Identify which cell holds the provided text, then report its [x, y] central coordinate. 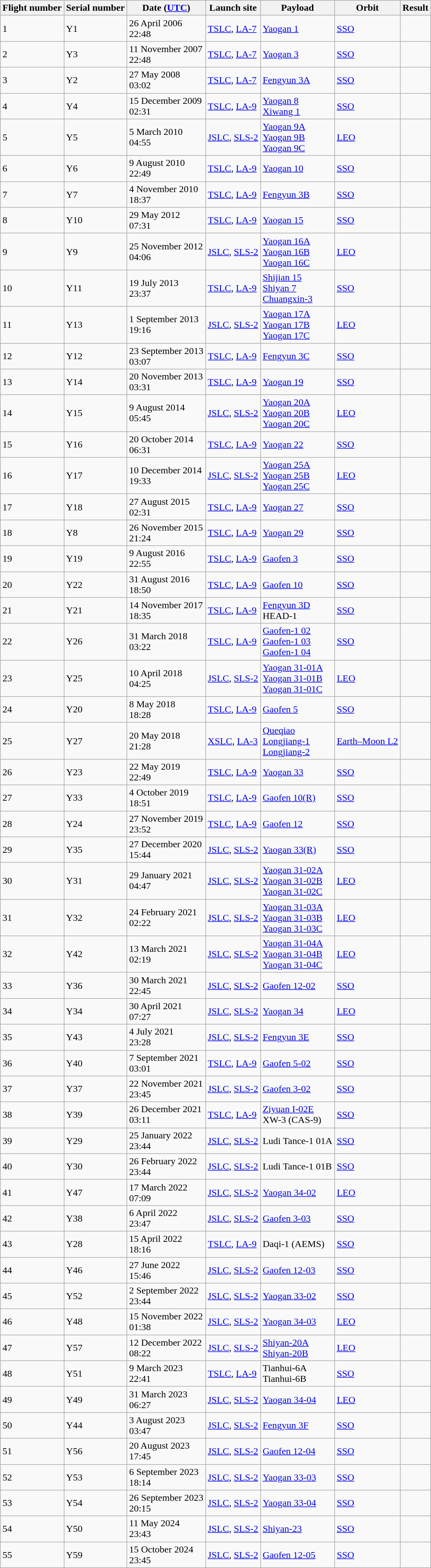
35 [32, 1037]
Yaogan 31-02AYaogan 31-02BYaogan 31-02C [297, 881]
Y2 [95, 80]
31 August 201618:50 [166, 585]
5 [32, 137]
Yaogan 19 [297, 382]
Y59 [95, 1554]
Ziyuan I-02EXW-3 (CAS-9) [297, 1115]
Tianhui-6ATianhui-6B [297, 1374]
4 November 201018:37 [166, 194]
Yaogan 34-03 [297, 1322]
Y52 [95, 1296]
Y34 [95, 1011]
Y38 [95, 1218]
Ludi Tance-1 01B [297, 1166]
Result [415, 8]
9 March 202322:41 [166, 1374]
Date (UTC) [166, 8]
15 [32, 445]
Daqi-1 (AEMS) [297, 1244]
20 [32, 585]
9 August 201405:45 [166, 413]
8 [32, 220]
Yaogan 17AYaogan 17BYaogan 17C [297, 325]
Gaofen 3-02 [297, 1089]
9 August 201022:49 [166, 169]
21 [32, 610]
Earth–Moon L2 [368, 741]
19 July 201323:37 [166, 288]
Yaogan 25AYaogan 25BYaogan 25C [297, 476]
Shiyan-20AShiyan-20B [297, 1348]
7 [32, 194]
Y23 [95, 772]
Y43 [95, 1037]
34 [32, 1011]
6 September 202318:14 [166, 1477]
49 [32, 1399]
Y9 [95, 251]
39 [32, 1141]
9 [32, 251]
19 [32, 558]
Y50 [95, 1529]
Fengyun 3E [297, 1037]
Fengyun 3F [297, 1426]
25 [32, 741]
Y4 [95, 106]
Gaofen 10 [297, 585]
Gaofen 12-02 [297, 986]
53 [32, 1503]
55 [32, 1554]
Y7 [95, 194]
Yaogan 33-04 [297, 1503]
52 [32, 1477]
31 [32, 918]
13 [32, 382]
42 [32, 1218]
Y47 [95, 1193]
Yaogan 34-02 [297, 1193]
22 November 202123:45 [166, 1089]
27 December 202015:44 [166, 850]
10 December 201419:33 [166, 476]
41 [32, 1193]
Gaofen 3 [297, 558]
4 October 201918:51 [166, 798]
Y16 [95, 445]
Y51 [95, 1374]
Yaogan 33-03 [297, 1477]
27 November 201923:52 [166, 823]
17 [32, 507]
20 August 202317:45 [166, 1451]
47 [32, 1348]
16 [32, 476]
48 [32, 1374]
Y20 [95, 710]
Y25 [95, 678]
Yaogan 33(R) [297, 850]
Y19 [95, 558]
Y56 [95, 1451]
17 March 202207:09 [166, 1193]
20 May 201821:28 [166, 741]
30 March 202122:45 [166, 986]
Y53 [95, 1477]
2 September 202223:44 [166, 1296]
Y11 [95, 288]
28 [32, 823]
Yaogan 34 [297, 1011]
Y32 [95, 918]
Y21 [95, 610]
Y44 [95, 1426]
15 October 202423:45 [166, 1554]
Yaogan 9AYaogan 9BYaogan 9C [297, 137]
10 [32, 288]
Y18 [95, 507]
5 March 201004:55 [166, 137]
Y22 [95, 585]
26 September 202320:15 [166, 1503]
26 February 202223:44 [166, 1166]
Yaogan 10 [297, 169]
18 [32, 533]
Yaogan 31-03AYaogan 31-03BYaogan 31-03C [297, 918]
3 August 202303:47 [166, 1426]
Y35 [95, 850]
Y42 [95, 954]
Y49 [95, 1399]
37 [32, 1089]
30 April 202107:27 [166, 1011]
26 [32, 772]
46 [32, 1322]
14 [32, 413]
27 [32, 798]
27 June 202215:46 [166, 1270]
Orbit [368, 8]
51 [32, 1451]
Y39 [95, 1115]
25 January 202223:44 [166, 1141]
Y36 [95, 986]
Yaogan 16AYaogan 16BYaogan 16C [297, 251]
40 [32, 1166]
50 [32, 1426]
Yaogan 29 [297, 533]
22 [32, 642]
6 April 202223:47 [166, 1218]
Y5 [95, 137]
29 January 202104:47 [166, 881]
22 May 201922:49 [166, 772]
11 May 202423:43 [166, 1529]
12 [32, 356]
Y12 [95, 356]
Fengyun 3B [297, 194]
XSLC, LA-3 [233, 741]
Gaofen 12-04 [297, 1451]
Y28 [95, 1244]
13 March 202102:19 [166, 954]
3 [32, 80]
54 [32, 1529]
9 August 201622:55 [166, 558]
29 [32, 850]
12 December 202208:22 [166, 1348]
Yaogan 33 [297, 772]
32 [32, 954]
Gaofen 10(R) [297, 798]
Yaogan 3 [297, 54]
Launch site [233, 8]
Y15 [95, 413]
Payload [297, 8]
Y57 [95, 1348]
Flight number [32, 8]
Y13 [95, 325]
31 March 202306:27 [166, 1399]
Y46 [95, 1270]
Y48 [95, 1322]
Gaofen-1 02Gaofen-1 03Gaofen-1 04 [297, 642]
11 [32, 325]
29 May 201207:31 [166, 220]
20 October 201406:31 [166, 445]
Y26 [95, 642]
27 August 201502:31 [166, 507]
Y54 [95, 1503]
Yaogan 22 [297, 445]
4 [32, 106]
Gaofen 5-02 [297, 1063]
43 [32, 1244]
Y27 [95, 741]
Gaofen 3-03 [297, 1218]
Yaogan 1 [297, 29]
2 [32, 54]
11 November 200722:48 [166, 54]
Fengyun 3C [297, 356]
QueqiaoLongjiang-1Longjiang-2 [297, 741]
Gaofen 12-05 [297, 1554]
20 November 201303:31 [166, 382]
Yaogan 31-04AYaogan 31-04BYaogan 31-04C [297, 954]
Y6 [95, 169]
27 May 200803:02 [166, 80]
Y33 [95, 798]
Y40 [95, 1063]
Yaogan 27 [297, 507]
15 April 202218:16 [166, 1244]
Y10 [95, 220]
45 [32, 1296]
Y30 [95, 1166]
6 [32, 169]
Gaofen 12-03 [297, 1270]
Yaogan 31-01AYaogan 31-01BYaogan 31-01C [297, 678]
Y14 [95, 382]
26 December 202103:11 [166, 1115]
Gaofen 5 [297, 710]
8 May 201818:28 [166, 710]
26 November 201521:24 [166, 533]
15 November 202201:38 [166, 1322]
26 April 200622:48 [166, 29]
Y24 [95, 823]
33 [32, 986]
Gaofen 12 [297, 823]
Serial number [95, 8]
Shiyan-23 [297, 1529]
31 March 201803:22 [166, 642]
Y29 [95, 1141]
Yaogan 34-04 [297, 1399]
Fengyun 3DHEAD-1 [297, 610]
24 [32, 710]
15 December 200902:31 [166, 106]
7 September 202103:01 [166, 1063]
Y8 [95, 533]
Shijian 15Shiyan 7Chuangxin-3 [297, 288]
Yaogan 20AYaogan 20BYaogan 20C [297, 413]
30 [32, 881]
1 September 201319:16 [166, 325]
Y1 [95, 29]
36 [32, 1063]
23 [32, 678]
38 [32, 1115]
Y31 [95, 881]
Y37 [95, 1089]
Fengyun 3A [297, 80]
Y17 [95, 476]
Yaogan 33-02 [297, 1296]
1 [32, 29]
23 September 201303:07 [166, 356]
4 July 202123:28 [166, 1037]
14 November 201718:35 [166, 610]
25 November 201204:06 [166, 251]
Yaogan 8Xiwang 1 [297, 106]
10 April 201804:25 [166, 678]
Yaogan 15 [297, 220]
44 [32, 1270]
Ludi Tance-1 01A [297, 1141]
Y3 [95, 54]
24 February 202102:22 [166, 918]
